Pinpoint the cell where the given text exists, returning its (x, y) midpoint coordinate. 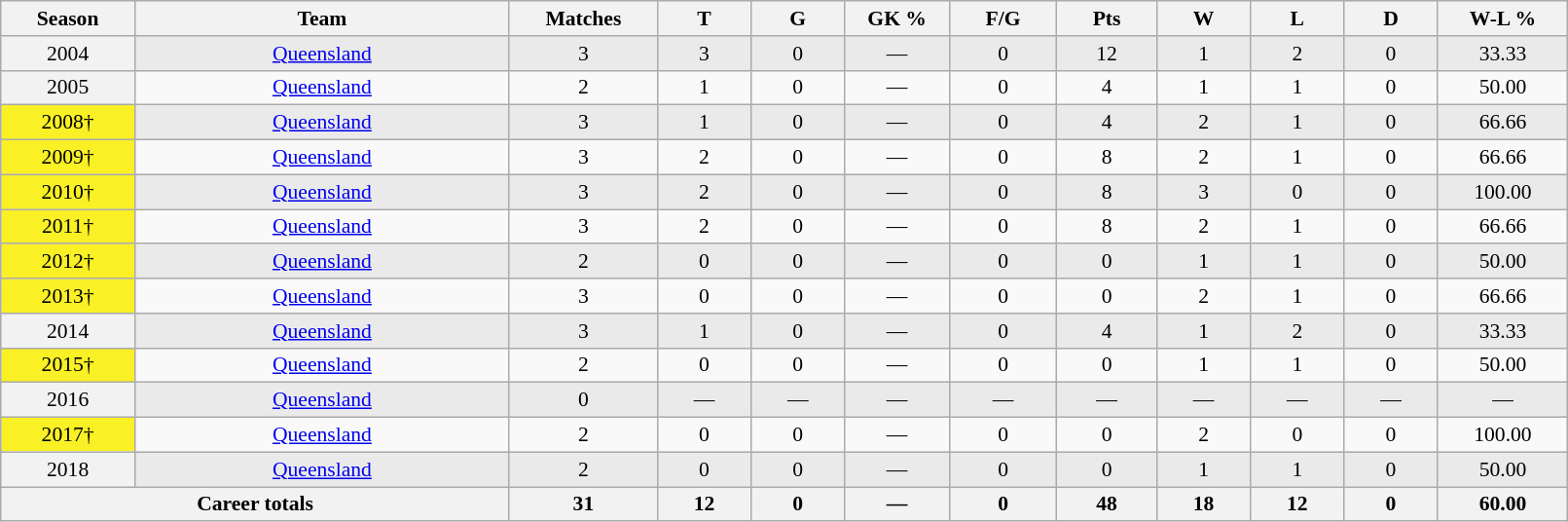
Team (321, 19)
31 (583, 504)
2010† (68, 192)
G (798, 19)
60.00 (1503, 504)
2009† (68, 158)
D (1391, 19)
T (704, 19)
2004 (68, 54)
2011† (68, 227)
Pts (1108, 19)
2016 (68, 400)
48 (1108, 504)
18 (1204, 504)
F/G (1003, 19)
2013† (68, 296)
2015† (68, 365)
2014 (68, 331)
W (1204, 19)
2017† (68, 435)
2018 (68, 469)
GK % (897, 19)
L (1297, 19)
2012† (68, 262)
2005 (68, 88)
W-L % (1503, 19)
Career totals (255, 504)
2008† (68, 123)
Matches (583, 19)
Season (68, 19)
